Detect which cell encompasses the target text, then output its [X, Y] center coordinate. 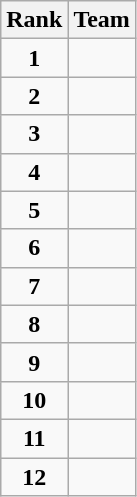
11 [34, 438]
7 [34, 286]
3 [34, 134]
Team [102, 20]
6 [34, 248]
2 [34, 96]
12 [34, 477]
4 [34, 172]
8 [34, 324]
Rank [34, 20]
5 [34, 210]
9 [34, 362]
1 [34, 58]
10 [34, 400]
